Provide the [X, Y] coordinate of the cell's center where the given text is located.  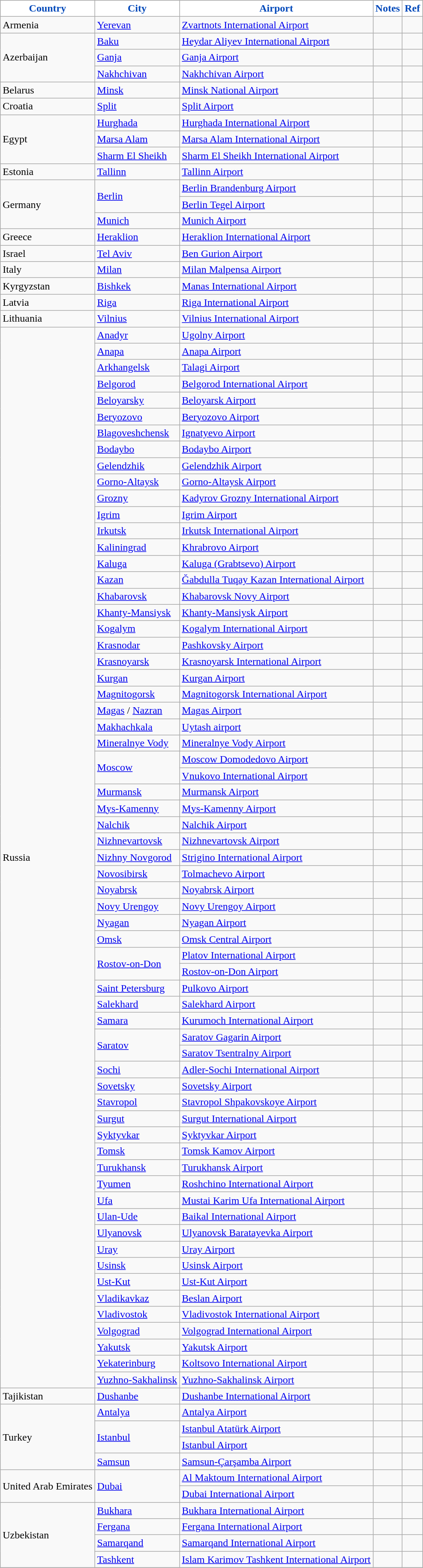
Riga International Airport [276, 302]
Kogalym International Airport [276, 629]
Nalchik [137, 825]
Ulan-Ude [137, 1216]
Saratov Tsentralny Airport [276, 1053]
Uzbekistan [48, 1535]
Zvartnots International Airport [276, 25]
Adler-Sochi International Airport [276, 1070]
Bukhara International Airport [276, 1510]
City [137, 9]
Noyabrsk [137, 890]
Tyumen [137, 1184]
Istanbul [137, 1437]
Egypt [48, 139]
Bukhara [137, 1510]
Igrim Airport [276, 515]
Ğabdulla Tuqay Kazan International Airport [276, 580]
Stavropol Shpakovskoye Airport [276, 1102]
Gorno-Altaysk [137, 482]
Tolmachevo Airport [276, 874]
Omsk Central Airport [276, 939]
Yakutsk [137, 1347]
Nizhnevartovsk Airport [276, 841]
Vladivostok International Airport [276, 1315]
Magnitogorsk International Airport [276, 694]
Tomsk [137, 1151]
Uray [137, 1249]
Munich [137, 221]
Khanty-Mansiysk Airport [276, 612]
Ufa [137, 1200]
Usinsk [137, 1266]
Novosibirsk [137, 874]
Saratov Gagarin Airport [276, 1037]
Islam Karimov Tashkent International Airport [276, 1559]
Syktyvkar Airport [276, 1135]
Samarqand [137, 1543]
Yekaterinburg [137, 1363]
Murmansk [137, 792]
Samara [137, 1021]
Platov International Airport [276, 955]
Rostov-on-Don Airport [276, 971]
Sharm El Sheikh International Airport [276, 155]
Saratov [137, 1045]
Volgograd International Airport [276, 1331]
Manas International Airport [276, 286]
Ref [412, 9]
Kaluga [137, 564]
Moscow [137, 768]
Ust-Kut Airport [276, 1282]
Ust-Kut [137, 1282]
Mineralnye Vody Airport [276, 743]
Samarqand International Airport [276, 1543]
Kurumoch International Airport [276, 1021]
Khabarovsk Novy Airport [276, 596]
Vilnius International Airport [276, 319]
Tajikistan [48, 1396]
Minsk National Airport [276, 90]
Milan Malpensa Airport [276, 270]
Azerbaijan [48, 57]
Ulyanovsk [137, 1233]
Kurgan [137, 678]
Volgograd [137, 1331]
Nizhnevartovsk [137, 841]
Anapa Airport [276, 351]
Dubai [137, 1486]
Antalya [137, 1412]
Beslan Airport [276, 1298]
Italy [48, 270]
United Arab Emirates [48, 1486]
Turkey [48, 1437]
Rostov-on-Don [137, 963]
Dushanbe International Airport [276, 1396]
Airport [276, 9]
Split [137, 106]
Gelendzhik Airport [276, 465]
Lithuania [48, 319]
Magas Airport [276, 710]
Istanbul Airport [276, 1445]
Kyrgyzstan [48, 286]
Bodaybo [137, 449]
Nyagan Airport [276, 923]
Marsa Alam International Airport [276, 139]
Makhachkala [137, 727]
Milan [137, 270]
Saint Petersburg [137, 988]
Al Maktoum International Airport [276, 1478]
Heraklion [137, 237]
Minsk [137, 90]
Khanty-Mansiysk [137, 612]
Murmansk Airport [276, 792]
Uytash airport [276, 727]
Ugolny Airport [276, 335]
Moscow Domodedovo Airport [276, 760]
Latvia [48, 302]
Novy Urengoy Airport [276, 906]
Usinsk Airport [276, 1266]
Kadyrov Grozny International Airport [276, 498]
Vladikavkaz [137, 1298]
Tomsk Kamov Airport [276, 1151]
Tel Aviv [137, 253]
Berlin [137, 196]
Tallinn [137, 172]
Uray Airport [276, 1249]
Ignatyevo Airport [276, 433]
Vladivostok [137, 1315]
Bishkek [137, 286]
Grozny [137, 498]
Israel [48, 253]
Kazan [137, 580]
Tashkent [137, 1559]
Vnukovo International Airport [276, 776]
Surgut [137, 1119]
Russia [48, 857]
Yuzhno-Sakhalinsk Airport [276, 1380]
Nizhny Novgorod [137, 857]
Khrabrovo Airport [276, 547]
Arkhangelsk [137, 368]
Omsk [137, 939]
Pulkovo Airport [276, 988]
Armenia [48, 25]
Sovetsky [137, 1086]
Syktyvkar [137, 1135]
Nalchik Airport [276, 825]
Munich Airport [276, 221]
Bodaybo Airport [276, 449]
Novy Urengoy [137, 906]
Yakutsk Airport [276, 1347]
Greece [48, 237]
Mys-Kamenny [137, 808]
Berlin Tegel Airport [276, 205]
Baku [137, 41]
Hurghada [137, 123]
Germany [48, 204]
Kogalym [137, 629]
Ganja [137, 57]
Samsun [137, 1461]
Heydar Aliyev International Airport [276, 41]
Irkutsk [137, 531]
Beryozovo [137, 416]
Ulyanovsk Baratayevka Airport [276, 1233]
Pashkovsky Airport [276, 645]
Ganja Airport [276, 57]
Notes [387, 9]
Berlin Brandenburg Airport [276, 188]
Yuzhno-Sakhalinsk [137, 1380]
Igrim [137, 515]
Baikal International Airport [276, 1216]
Dubai International Airport [276, 1494]
Anapa [137, 351]
Nakhchivan [137, 74]
Samsun-Çarşamba Airport [276, 1461]
Khabarovsk [137, 596]
Surgut International Airport [276, 1119]
Anadyr [137, 335]
Magas / Nazran [137, 710]
Beryozovo Airport [276, 416]
Tallinn Airport [276, 172]
Belgorod [137, 384]
Strigino International Airport [276, 857]
Ben Gurion Airport [276, 253]
Vilnius [137, 319]
Istanbul Atatürk Airport [276, 1429]
Krasnoyarsk International Airport [276, 661]
Stavropol [137, 1102]
Antalya Airport [276, 1412]
Kaluga (Grabtsevo) Airport [276, 564]
Salekhard [137, 1004]
Fergana [137, 1527]
Kaliningrad [137, 547]
Nyagan [137, 923]
Gorno-Altaysk Airport [276, 482]
Sharm El Sheikh [137, 155]
Talagi Airport [276, 368]
Belgorod International Airport [276, 384]
Mustai Karim Ufa International Airport [276, 1200]
Mineralnye Vody [137, 743]
Kurgan Airport [276, 678]
Sovetsky Airport [276, 1086]
Koltsovo International Airport [276, 1363]
Mys-Kamenny Airport [276, 808]
Blagoveshchensk [137, 433]
Estonia [48, 172]
Dushanbe [137, 1396]
Yerevan [137, 25]
Krasnoyarsk [137, 661]
Marsa Alam [137, 139]
Fergana International Airport [276, 1527]
Belarus [48, 90]
Beloyarsk Airport [276, 400]
Heraklion International Airport [276, 237]
Irkutsk International Airport [276, 531]
Country [48, 9]
Roshchino International Airport [276, 1184]
Split Airport [276, 106]
Beloyarsky [137, 400]
Nakhchivan Airport [276, 74]
Turukhansk Airport [276, 1167]
Salekhard Airport [276, 1004]
Hurghada International Airport [276, 123]
Krasnodar [137, 645]
Sochi [137, 1070]
Croatia [48, 106]
Noyabrsk Airport [276, 890]
Magnitogorsk [137, 694]
Riga [137, 302]
Gelendzhik [137, 465]
Turukhansk [137, 1167]
